Search for the cell housing the specified text and yield its [X, Y] center coordinate. 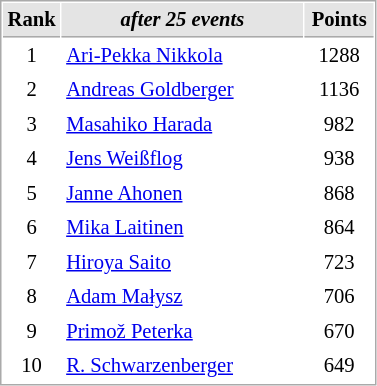
Jens Weißflog [183, 158]
670 [340, 332]
Janne Ahonen [183, 194]
2 [32, 90]
4 [32, 158]
1 [32, 56]
649 [340, 366]
938 [340, 158]
Points [340, 20]
Hiroya Saito [183, 262]
Adam Małysz [183, 296]
6 [32, 228]
R. Schwarzenberger [183, 366]
1288 [340, 56]
10 [32, 366]
868 [340, 194]
Andreas Goldberger [183, 90]
982 [340, 124]
Primož Peterka [183, 332]
8 [32, 296]
1136 [340, 90]
7 [32, 262]
864 [340, 228]
5 [32, 194]
Rank [32, 20]
3 [32, 124]
9 [32, 332]
Mika Laitinen [183, 228]
723 [340, 262]
Ari-Pekka Nikkola [183, 56]
706 [340, 296]
Masahiko Harada [183, 124]
after 25 events [183, 20]
